Find where the given text appears and provide that cell's center as (X, Y) coordinate. 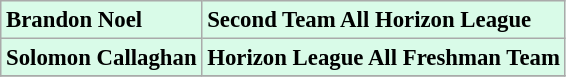
Second Team All Horizon League (384, 20)
Horizon League All Freshman Team (384, 58)
Solomon Callaghan (102, 58)
Brandon Noel (102, 20)
